For the text-containing cell, return its midpoint in [x, y] coordinate format. 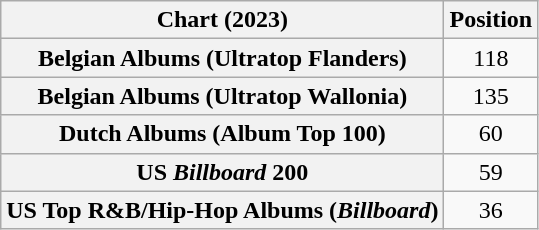
Dutch Albums (Album Top 100) [222, 134]
59 [491, 172]
135 [491, 96]
Belgian Albums (Ultratop Flanders) [222, 58]
Position [491, 20]
60 [491, 134]
US Top R&B/Hip-Hop Albums (Billboard) [222, 210]
118 [491, 58]
US Billboard 200 [222, 172]
Chart (2023) [222, 20]
36 [491, 210]
Belgian Albums (Ultratop Wallonia) [222, 96]
